Scan for the cell matching the given text and deliver its (X, Y) coordinate at center. 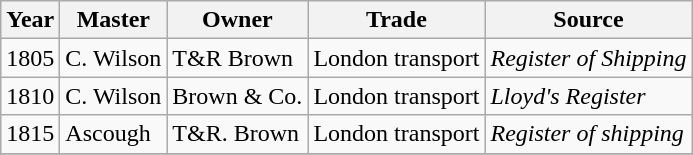
1810 (30, 96)
Master (114, 20)
Register of Shipping (588, 58)
Brown & Co. (238, 96)
T&R. Brown (238, 134)
Ascough (114, 134)
Year (30, 20)
Owner (238, 20)
1805 (30, 58)
Trade (396, 20)
Register of shipping (588, 134)
Lloyd's Register (588, 96)
T&R Brown (238, 58)
Source (588, 20)
1815 (30, 134)
